Output the (X, Y) coordinate of the center of the cell containing the given text.  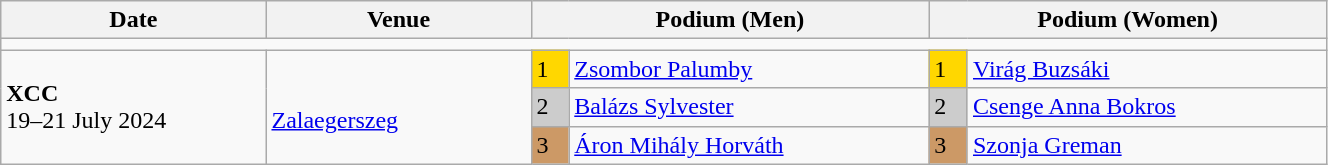
Áron Mihály Horváth (749, 145)
Zalaegerszeg (398, 107)
Podium (Men) (730, 20)
Virág Buzsáki (1146, 69)
Zsombor Palumby (749, 69)
Date (134, 20)
XCC 19–21 July 2024 (134, 107)
Szonja Greman (1146, 145)
Csenge Anna Bokros (1146, 107)
Balázs Sylvester (749, 107)
Podium (Women) (1128, 20)
Venue (398, 20)
